From the cell containing the given text, extract its center point as (x, y) coordinate. 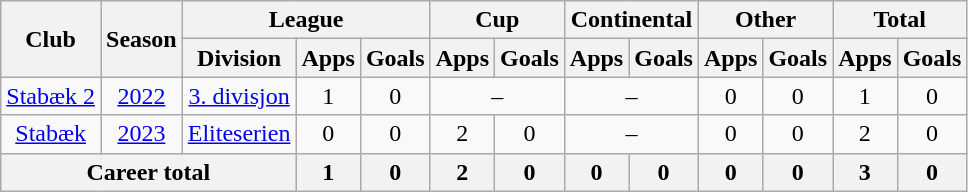
3. divisjon (239, 96)
Total (900, 20)
2022 (141, 96)
Stabæk 2 (51, 96)
2023 (141, 134)
Club (51, 39)
Other (765, 20)
Cup (497, 20)
Division (239, 58)
League (306, 20)
Stabæk (51, 134)
3 (865, 172)
Eliteserien (239, 134)
Season (141, 39)
Career total (148, 172)
Continental (631, 20)
